Pinpoint the cell where the given text exists, returning its [x, y] midpoint coordinate. 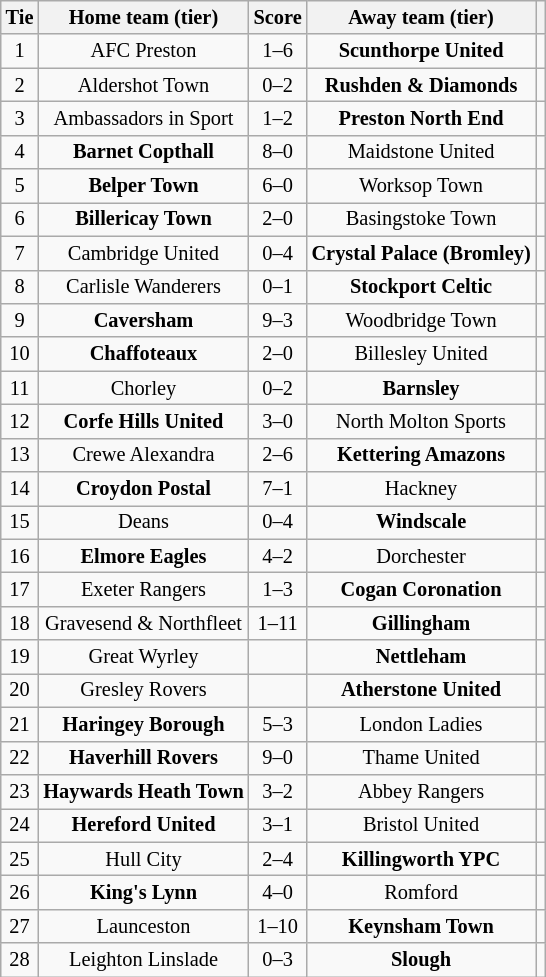
22 [20, 758]
17 [20, 589]
28 [20, 960]
6–0 [278, 186]
Croydon Postal [143, 489]
Keynsham Town [422, 926]
Deans [143, 522]
Launceston [143, 926]
14 [20, 489]
9–3 [278, 320]
Atherstone United [422, 690]
Thame United [422, 758]
North Molton Sports [422, 421]
16 [20, 556]
3–0 [278, 421]
1–2 [278, 118]
Hackney [422, 489]
0–1 [278, 287]
Barnsley [422, 388]
5 [20, 186]
Leighton Linslade [143, 960]
2–4 [278, 859]
9–0 [278, 758]
6 [20, 219]
Elmore Eagles [143, 556]
7–1 [278, 489]
Basingstoke Town [422, 219]
Cogan Coronation [422, 589]
5–3 [278, 724]
Haringey Borough [143, 724]
4–0 [278, 892]
9 [20, 320]
Cambridge United [143, 253]
1–11 [278, 623]
4 [20, 152]
1–10 [278, 926]
Caversham [143, 320]
King's Lynn [143, 892]
10 [20, 354]
Crewe Alexandra [143, 455]
2 [20, 85]
24 [20, 825]
Woodbridge Town [422, 320]
Corfe Hills United [143, 421]
3–2 [278, 791]
Billesley United [422, 354]
3 [20, 118]
Home team (tier) [143, 17]
Crystal Palace (Bromley) [422, 253]
0–3 [278, 960]
8 [20, 287]
Windscale [422, 522]
Nettleham [422, 657]
1 [20, 51]
Exeter Rangers [143, 589]
Romford [422, 892]
18 [20, 623]
21 [20, 724]
Hereford United [143, 825]
Belper Town [143, 186]
19 [20, 657]
Gillingham [422, 623]
Carlisle Wanderers [143, 287]
20 [20, 690]
Stockport Celtic [422, 287]
Hull City [143, 859]
11 [20, 388]
3–1 [278, 825]
2–6 [278, 455]
Worksop Town [422, 186]
7 [20, 253]
1–3 [278, 589]
AFC Preston [143, 51]
25 [20, 859]
Billericay Town [143, 219]
Great Wyrley [143, 657]
Haverhill Rovers [143, 758]
4–2 [278, 556]
Slough [422, 960]
Rushden & Diamonds [422, 85]
Barnet Copthall [143, 152]
26 [20, 892]
1–6 [278, 51]
Preston North End [422, 118]
Chaffoteaux [143, 354]
Haywards Heath Town [143, 791]
Killingworth YPC [422, 859]
Bristol United [422, 825]
Tie [20, 17]
Scunthorpe United [422, 51]
Dorchester [422, 556]
Chorley [143, 388]
13 [20, 455]
London Ladies [422, 724]
Kettering Amazons [422, 455]
Gresley Rovers [143, 690]
Away team (tier) [422, 17]
23 [20, 791]
Maidstone United [422, 152]
27 [20, 926]
Gravesend & Northfleet [143, 623]
Abbey Rangers [422, 791]
Ambassadors in Sport [143, 118]
8–0 [278, 152]
Score [278, 17]
12 [20, 421]
15 [20, 522]
Aldershot Town [143, 85]
